Provide the (X, Y) coordinate of the cell's center where the given text is located.  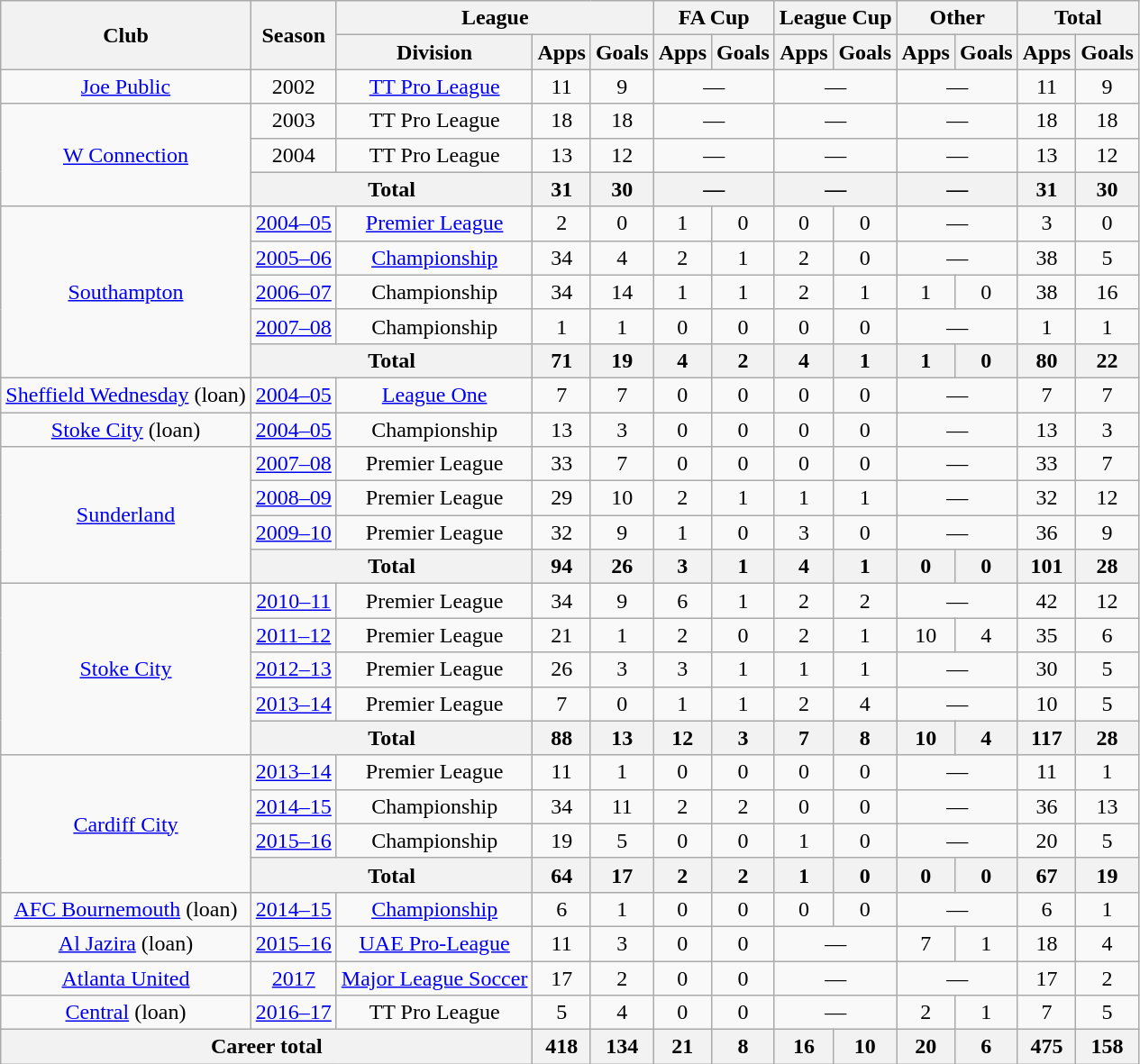
Cardiff City (126, 823)
88 (561, 738)
Al Jazira (loan) (126, 943)
2012–13 (294, 669)
Stoke City (loan) (126, 430)
Sheffield Wednesday (loan) (126, 395)
94 (561, 567)
Club (126, 35)
101 (1046, 567)
14 (622, 292)
475 (1046, 1047)
2010–11 (294, 601)
AFC Bournemouth (loan) (126, 909)
117 (1046, 738)
League Cup (835, 18)
Division (434, 52)
Southampton (126, 292)
29 (561, 498)
2009–10 (294, 532)
64 (561, 875)
FA Cup (714, 18)
71 (561, 360)
67 (1046, 875)
Major League Soccer (434, 978)
2017 (294, 978)
UAE Pro-League (434, 943)
35 (1046, 635)
Other (957, 18)
158 (1108, 1047)
2006–07 (294, 292)
2003 (294, 121)
Joe Public (126, 86)
134 (622, 1047)
2004 (294, 155)
Career total (267, 1047)
2011–12 (294, 635)
2005–06 (294, 258)
Season (294, 35)
Stoke City (126, 669)
Central (loan) (126, 1013)
42 (1046, 601)
W Connection (126, 155)
2002 (294, 86)
Atlanta United (126, 978)
League One (434, 395)
League (495, 18)
80 (1046, 360)
2016–17 (294, 1013)
418 (561, 1047)
2008–09 (294, 498)
Sunderland (126, 515)
22 (1108, 360)
